Detect which cell encompasses the target text, then output its (x, y) center coordinate. 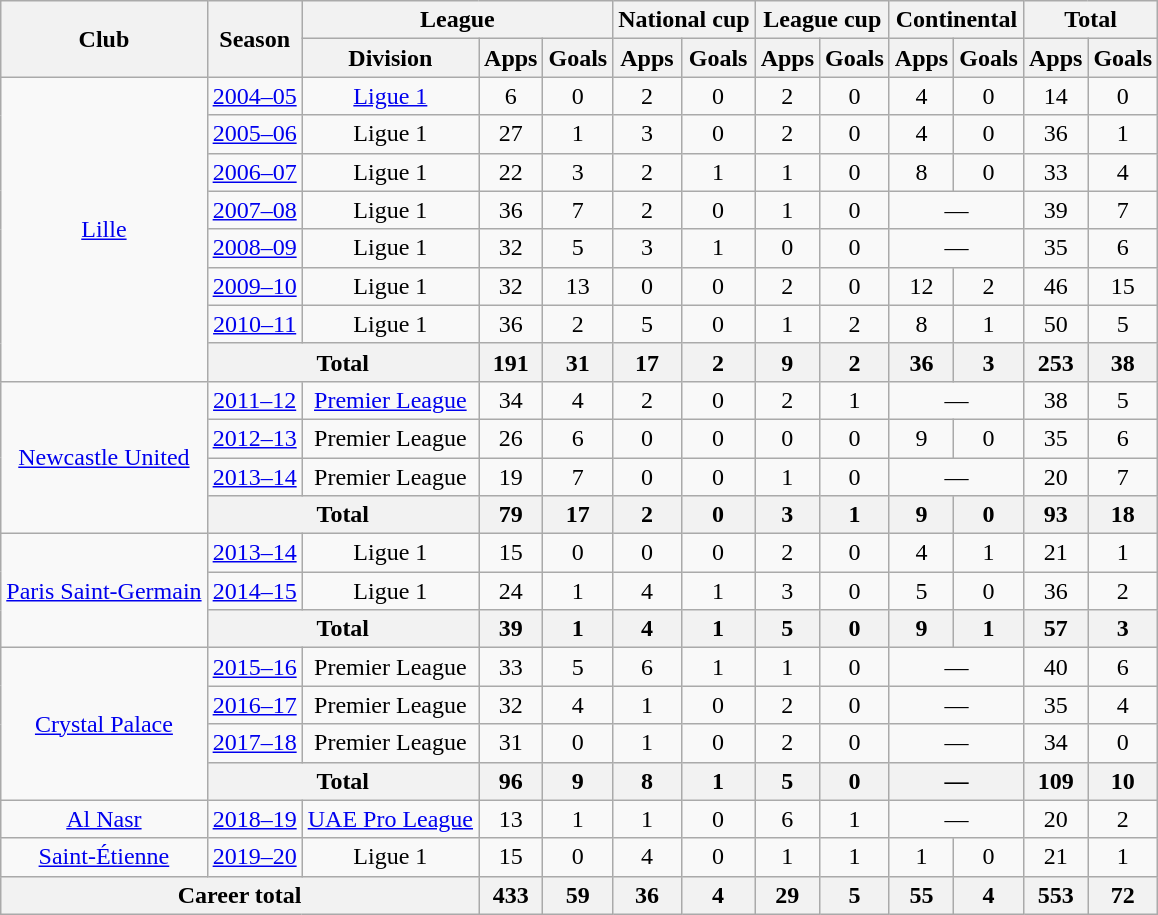
59 (578, 895)
Newcastle United (104, 457)
19 (511, 477)
57 (1055, 629)
79 (511, 515)
2007–08 (254, 210)
93 (1055, 515)
Season (254, 39)
2004–05 (254, 96)
UAE Pro League (390, 819)
2017–18 (254, 743)
24 (511, 591)
2009–10 (254, 286)
2005–06 (254, 134)
253 (1055, 362)
Career total (240, 895)
12 (921, 286)
2011–12 (254, 400)
Continental (956, 20)
Crystal Palace (104, 724)
18 (1123, 515)
22 (511, 172)
Saint-Étienne (104, 857)
27 (511, 134)
46 (1055, 286)
14 (1055, 96)
40 (1055, 667)
2018–19 (254, 819)
433 (511, 895)
2015–16 (254, 667)
10 (1123, 781)
2012–13 (254, 438)
72 (1123, 895)
26 (511, 438)
109 (1055, 781)
553 (1055, 895)
Paris Saint-Germain (104, 591)
Division (390, 58)
2010–11 (254, 324)
2016–17 (254, 705)
96 (511, 781)
Club (104, 39)
191 (511, 362)
League (458, 20)
2014–15 (254, 591)
Lille (104, 229)
2006–07 (254, 172)
Al Nasr (104, 819)
29 (787, 895)
55 (921, 895)
National cup (684, 20)
League cup (822, 20)
2008–09 (254, 248)
50 (1055, 324)
2019–20 (254, 857)
